Scan for the cell matching the given text and deliver its (X, Y) coordinate at center. 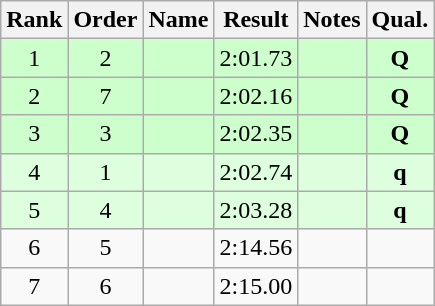
Notes (332, 20)
2:14.56 (256, 248)
2:02.35 (256, 134)
Result (256, 20)
2:03.28 (256, 210)
2:02.74 (256, 172)
2:02.16 (256, 96)
Order (106, 20)
Name (178, 20)
Qual. (400, 20)
2:15.00 (256, 286)
2:01.73 (256, 58)
Rank (34, 20)
